Detect which cell encompasses the target text, then output its (x, y) center coordinate. 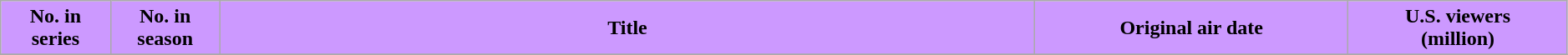
Original air date (1191, 28)
Title (627, 28)
U.S. viewers(million) (1459, 28)
No. inseason (165, 28)
No. inseries (55, 28)
